Find where the given text appears and provide that cell's center as [X, Y] coordinate. 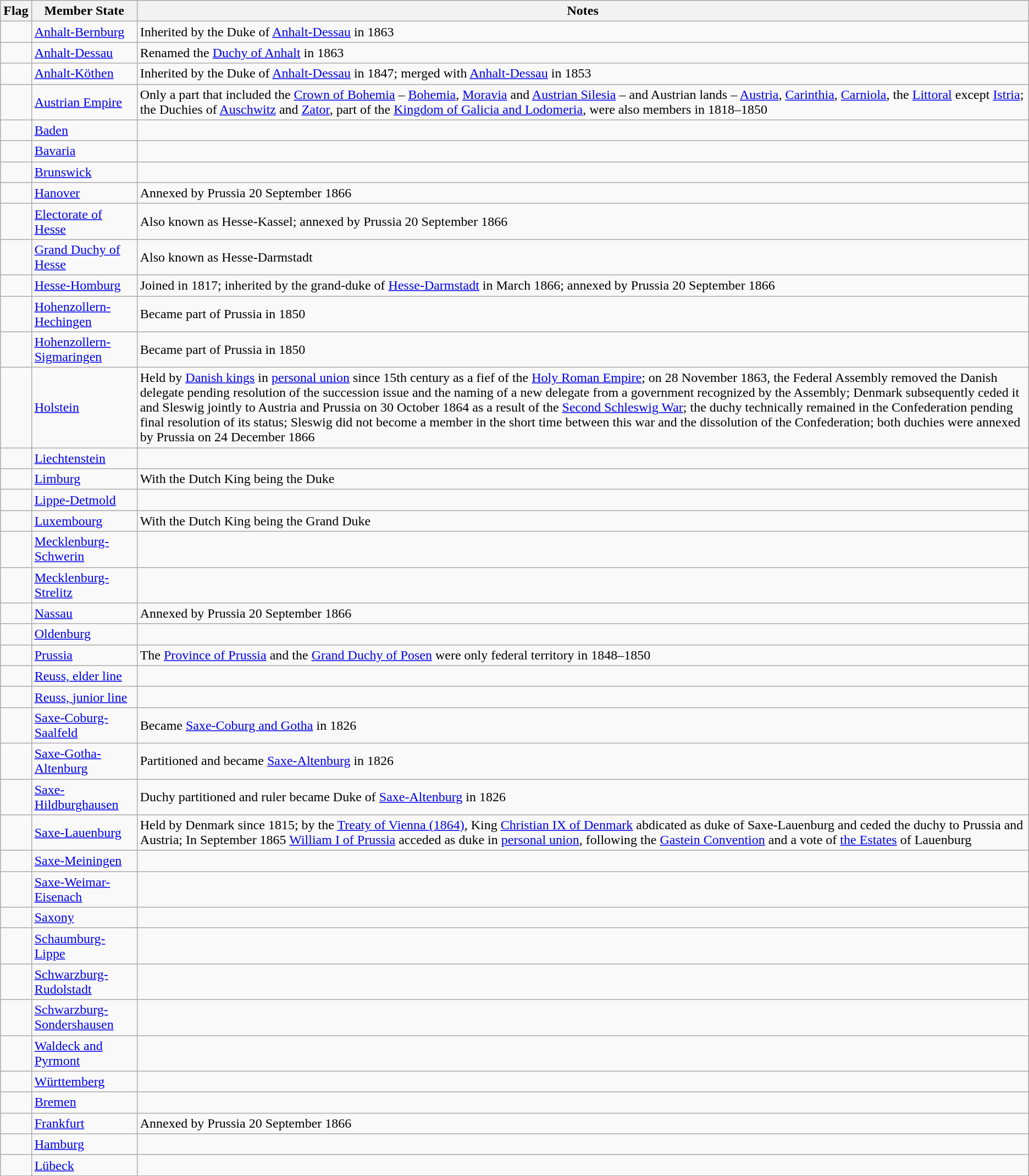
Also known as Hesse-Kassel; annexed by Prussia 20 September 1866 [583, 221]
Saxe-Hildburghausen [84, 797]
Inherited by the Duke of Anhalt-Dessau in 1863 [583, 32]
Hesse-Homburg [84, 285]
Prussia [84, 655]
Inherited by the Duke of Anhalt-Dessau in 1847; merged with Anhalt-Dessau in 1853 [583, 74]
Holstein [84, 408]
Lübeck [84, 1165]
Nassau [84, 613]
Brunswick [84, 172]
Austrian Empire [84, 102]
Hohenzollern-Sigmaringen [84, 350]
Electorate of Hesse [84, 221]
Mecklenburg-Strelitz [84, 585]
Saxe-Lauenburg [84, 833]
Reuss, junior line [84, 697]
With the Dutch King being the Grand Duke [583, 521]
Hamburg [84, 1144]
Member State [84, 11]
Schwarzburg-Rudolstadt [84, 981]
Lippe-Detmold [84, 500]
Liechtenstein [84, 458]
Luxembourg [84, 521]
Bavaria [84, 151]
Saxe-Coburg-Saalfeld [84, 725]
Mecklenburg-Schwerin [84, 550]
Anhalt-Dessau [84, 53]
Oldenburg [84, 634]
Also known as Hesse-Darmstadt [583, 257]
Frankfurt [84, 1123]
Duchy partitioned and ruler became Duke of Saxe-Altenburg in 1826 [583, 797]
Bremen [84, 1102]
Saxe-Meiningen [84, 861]
Saxe-Gotha-Altenburg [84, 761]
Renamed the Duchy of Anhalt in 1863 [583, 53]
Anhalt-Bernburg [84, 32]
Württemberg [84, 1081]
Limburg [84, 479]
Hohenzollern-Hechingen [84, 313]
With the Dutch King being the Duke [583, 479]
Joined in 1817; inherited by the grand-duke of Hesse-Darmstadt in March 1866; annexed by Prussia 20 September 1866 [583, 285]
Waldeck and Pyrmont [84, 1053]
Became Saxe-Coburg and Gotha in 1826 [583, 725]
Grand Duchy of Hesse [84, 257]
Partitioned and became Saxe-Altenburg in 1826 [583, 761]
Notes [583, 11]
Schwarzburg-Sondershausen [84, 1018]
Reuss, elder line [84, 676]
Anhalt-Köthen [84, 74]
The Province of Prussia and the Grand Duchy of Posen were only federal territory in 1848–1850 [583, 655]
Saxony [84, 918]
Flag [16, 11]
Baden [84, 130]
Saxe-Weimar-Eisenach [84, 889]
Hanover [84, 193]
Schaumburg-Lippe [84, 946]
